Return (X, Y) of the center of cell containing provided text 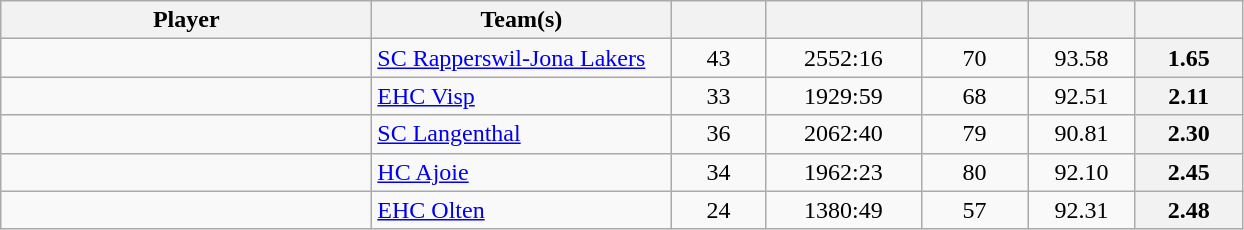
2.30 (1188, 134)
80 (974, 172)
Team(s) (522, 20)
43 (718, 58)
EHC Olten (522, 210)
2.48 (1188, 210)
70 (974, 58)
1929:59 (844, 96)
34 (718, 172)
79 (974, 134)
92.31 (1082, 210)
1962:23 (844, 172)
24 (718, 210)
1380:49 (844, 210)
2552:16 (844, 58)
2.45 (1188, 172)
2062:40 (844, 134)
1.65 (1188, 58)
36 (718, 134)
Player (186, 20)
57 (974, 210)
SC Langenthal (522, 134)
2.11 (1188, 96)
SC Rapperswil-Jona Lakers (522, 58)
92.51 (1082, 96)
33 (718, 96)
HC Ajoie (522, 172)
92.10 (1082, 172)
93.58 (1082, 58)
EHC Visp (522, 96)
90.81 (1082, 134)
68 (974, 96)
